Identify which cell holds the provided text, then report its [X, Y] central coordinate. 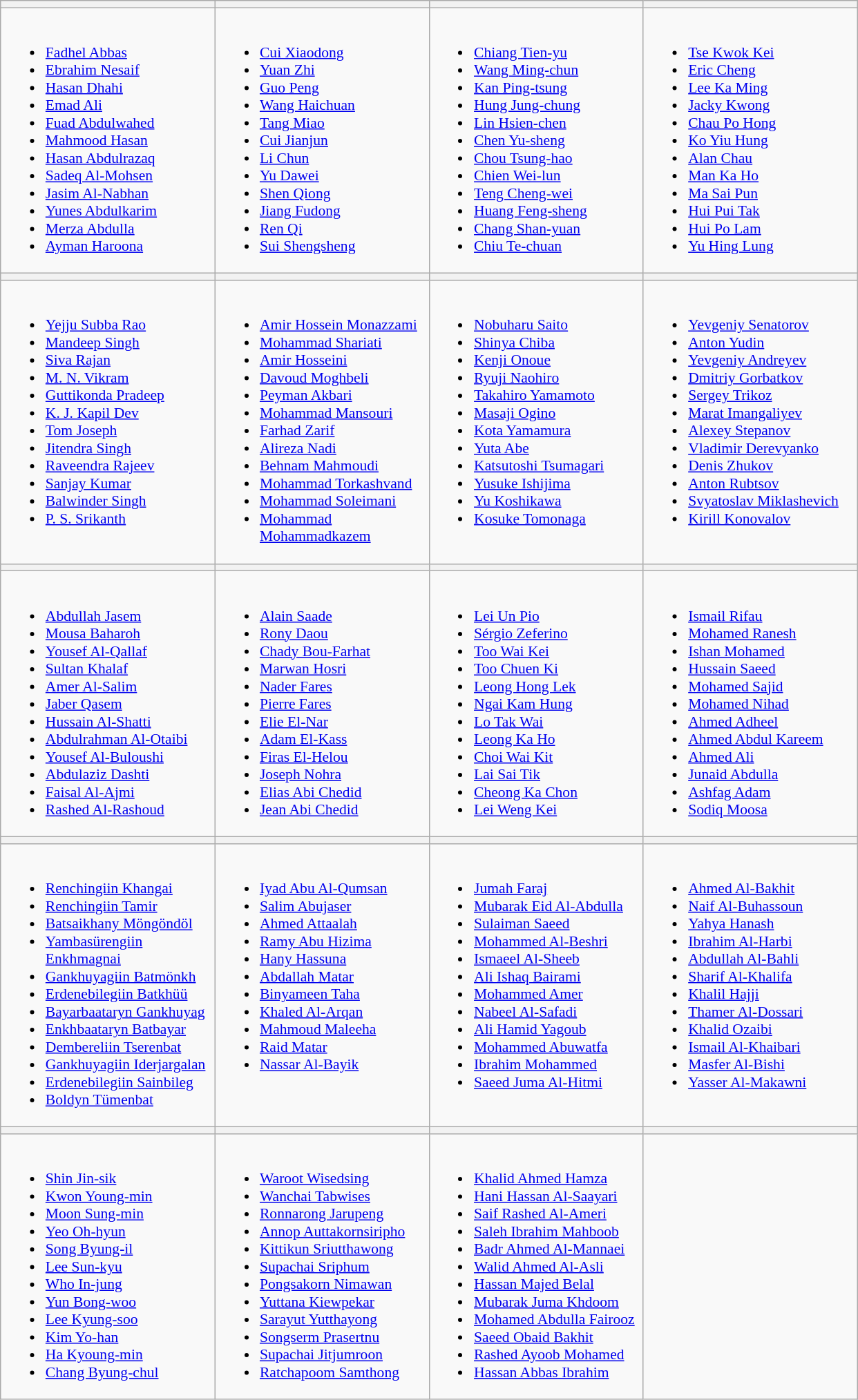
Lei Un PioSérgio ZeferinoToo Wai KeiToo Chuen KiLeong Hong LekNgai Kam HungLo Tak WaiLeong Ka HoChoi Wai KitLai Sai TikCheong Ka ChonLei Weng Kei [536, 704]
Shin Jin-sikKwon Young-minMoon Sung-minYeo Oh-hyunSong Byung-ilLee Sun-kyuWho In-jungYun Bong-wooLee Kyung-sooKim Yo-hanHa Kyoung-minChang Byung-chul [108, 1267]
Cui XiaodongYuan ZhiGuo PengWang HaichuanTang MiaoCui JianjunLi ChunYu DaweiShen QiongJiang FudongRen QiSui Shengsheng [322, 141]
Tse Kwok KeiEric ChengLee Ka MingJacky KwongChau Po HongKo Yiu HungAlan ChauMan Ka HoMa Sai PunHui Pui TakHui Po LamYu Hing Lung [750, 141]
